Return (x, y) of the center of cell containing provided text 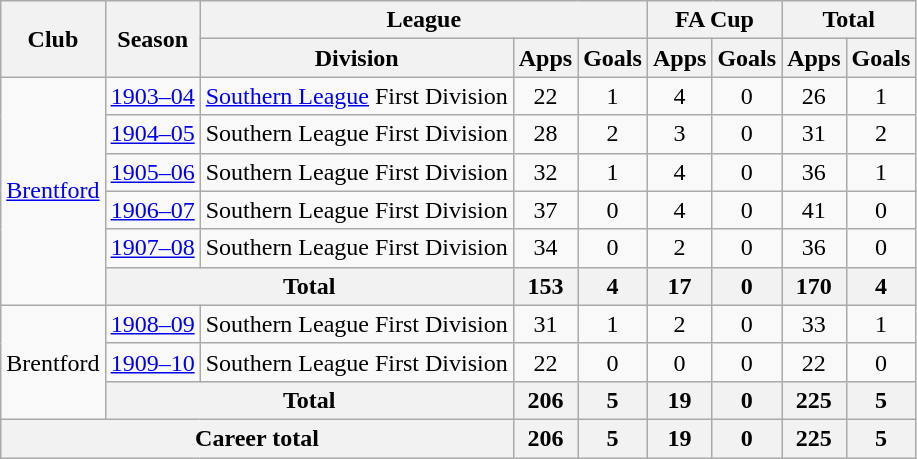
Division (356, 58)
3 (679, 134)
Season (152, 39)
17 (679, 286)
170 (814, 286)
41 (814, 210)
33 (814, 324)
34 (545, 248)
1905–06 (152, 172)
FA Cup (714, 20)
1907–08 (152, 248)
1906–07 (152, 210)
26 (814, 96)
Club (53, 39)
153 (545, 286)
28 (545, 134)
1909–10 (152, 362)
37 (545, 210)
League (424, 20)
32 (545, 172)
1908–09 (152, 324)
1903–04 (152, 96)
1904–05 (152, 134)
Career total (257, 438)
